Find where the given text appears and provide that cell's center as [X, Y] coordinate. 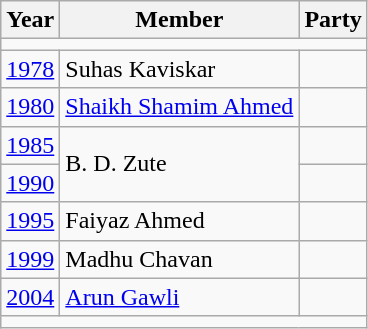
1980 [30, 107]
Shaikh Shamim Ahmed [180, 107]
1978 [30, 69]
Arun Gawli [180, 297]
Party [333, 20]
1990 [30, 183]
Madhu Chavan [180, 259]
Faiyaz Ahmed [180, 221]
1999 [30, 259]
1985 [30, 145]
Member [180, 20]
B. D. Zute [180, 164]
Suhas Kaviskar [180, 69]
1995 [30, 221]
Year [30, 20]
2004 [30, 297]
